Output the [X, Y] coordinate of the center of the cell containing the given text.  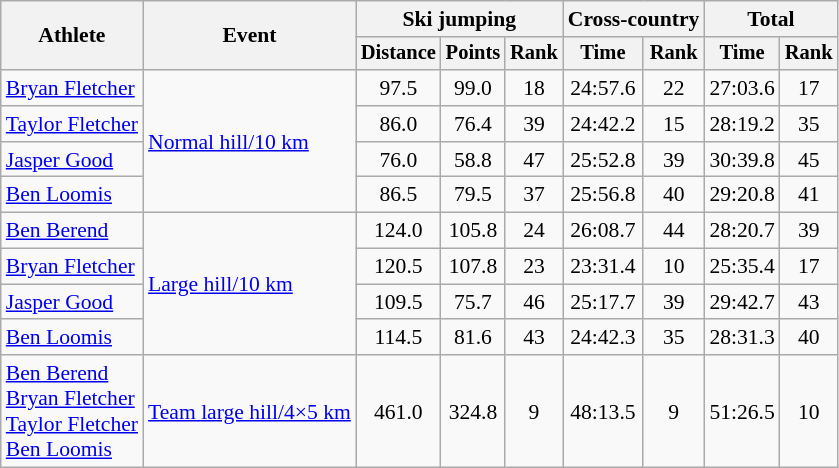
79.5 [473, 195]
24 [534, 231]
28:20.7 [742, 231]
Total [770, 19]
29:42.7 [742, 302]
Points [473, 54]
109.5 [398, 302]
24:57.6 [603, 88]
Ben Berend [72, 231]
25:52.8 [603, 160]
461.0 [398, 411]
Large hill/10 km [250, 284]
45 [809, 160]
75.7 [473, 302]
51:26.5 [742, 411]
27:03.6 [742, 88]
97.5 [398, 88]
28:19.2 [742, 124]
Event [250, 36]
Taylor Fletcher [72, 124]
Ben BerendBryan FletcherTaylor FletcherBen Loomis [72, 411]
24:42.2 [603, 124]
44 [674, 231]
28:31.3 [742, 338]
Normal hill/10 km [250, 141]
120.5 [398, 267]
22 [674, 88]
18 [534, 88]
324.8 [473, 411]
Athlete [72, 36]
23:31.4 [603, 267]
25:35.4 [742, 267]
58.8 [473, 160]
76.0 [398, 160]
25:17.7 [603, 302]
24:42.3 [603, 338]
99.0 [473, 88]
86.5 [398, 195]
76.4 [473, 124]
23 [534, 267]
47 [534, 160]
Ski jumping [460, 19]
25:56.8 [603, 195]
30:39.8 [742, 160]
81.6 [473, 338]
Distance [398, 54]
114.5 [398, 338]
124.0 [398, 231]
41 [809, 195]
Team large hill/4×5 km [250, 411]
15 [674, 124]
37 [534, 195]
107.8 [473, 267]
26:08.7 [603, 231]
86.0 [398, 124]
48:13.5 [603, 411]
29:20.8 [742, 195]
105.8 [473, 231]
Cross-country [634, 19]
46 [534, 302]
